Search for the cell housing the specified text and yield its [X, Y] center coordinate. 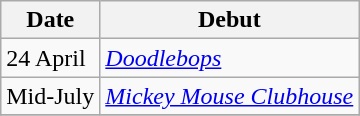
Mid-July [50, 96]
Doodlebops [230, 58]
24 April [50, 58]
Mickey Mouse Clubhouse [230, 96]
Date [50, 20]
Debut [230, 20]
